From the cell containing the given text, extract its center point as (x, y) coordinate. 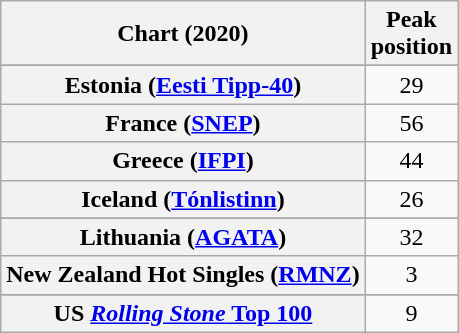
Peakposition (411, 34)
29 (411, 85)
Estonia (Eesti Tipp-40) (183, 85)
US Rolling Stone Top 100 (183, 313)
Iceland (Tónlistinn) (183, 199)
3 (411, 275)
Lithuania (AGATA) (183, 237)
32 (411, 237)
Chart (2020) (183, 34)
56 (411, 123)
44 (411, 161)
Greece (IFPI) (183, 161)
France (SNEP) (183, 123)
26 (411, 199)
New Zealand Hot Singles (RMNZ) (183, 275)
9 (411, 313)
